Scan for the cell matching the given text and deliver its [X, Y] coordinate at center. 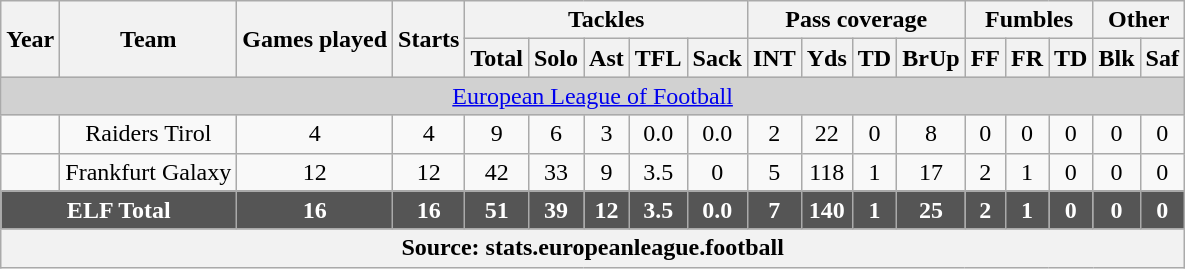
33 [556, 172]
22 [826, 134]
3 [607, 134]
BrUp [931, 58]
TFL [658, 58]
Source: stats.europeanleague.football [593, 248]
5 [774, 172]
Games played [315, 39]
7 [774, 210]
Pass coverage [856, 20]
Tackles [606, 20]
Year [30, 39]
118 [826, 172]
FR [1028, 58]
Fumbles [1029, 20]
Ast [607, 58]
42 [497, 172]
Solo [556, 58]
ELF Total [119, 210]
Saf [1162, 58]
140 [826, 210]
51 [497, 210]
Total [497, 58]
8 [931, 134]
Other [1139, 20]
Starts [429, 39]
39 [556, 210]
INT [774, 58]
Blk [1116, 58]
Sack [717, 58]
Team [148, 39]
Yds [826, 58]
6 [556, 134]
25 [931, 210]
FF [985, 58]
Raiders Tirol [148, 134]
Frankfurt Galaxy [148, 172]
17 [931, 172]
European League of Football [593, 96]
